Detect which cell encompasses the target text, then output its [x, y] center coordinate. 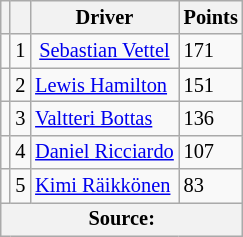
5 [20, 186]
4 [20, 152]
Daniel Ricciardo [104, 152]
Valtteri Bottas [104, 118]
136 [211, 118]
171 [211, 51]
Driver [104, 17]
107 [211, 152]
83 [211, 186]
Lewis Hamilton [104, 85]
1 [20, 51]
151 [211, 85]
Kimi Räikkönen [104, 186]
2 [20, 85]
Source: [122, 219]
Sebastian Vettel [104, 51]
Points [211, 17]
3 [20, 118]
